Identify which cell holds the provided text, then report its [x, y] central coordinate. 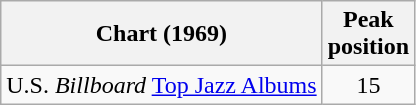
15 [368, 85]
U.S. Billboard Top Jazz Albums [162, 85]
Peakposition [368, 34]
Chart (1969) [162, 34]
